Return the [x, y] coordinate for the center point of the cell that contains the specified text.  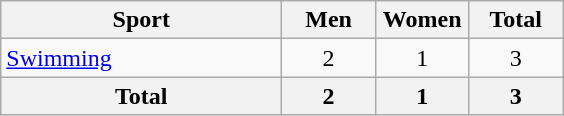
Men [329, 20]
Sport [142, 20]
Swimming [142, 58]
Women [422, 20]
